Return the (X, Y) coordinate for the center point of the cell that contains the specified text.  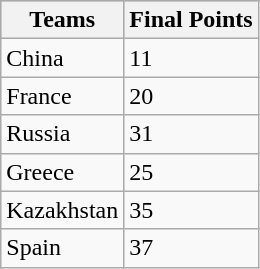
Greece (62, 172)
Spain (62, 248)
35 (191, 210)
37 (191, 248)
China (62, 58)
Teams (62, 20)
Final Points (191, 20)
France (62, 96)
20 (191, 96)
25 (191, 172)
Kazakhstan (62, 210)
Russia (62, 134)
11 (191, 58)
31 (191, 134)
